Detect which cell encompasses the target text, then output its (x, y) center coordinate. 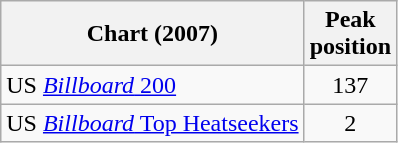
Peakposition (350, 34)
Chart (2007) (152, 34)
US Billboard Top Heatseekers (152, 123)
US Billboard 200 (152, 85)
2 (350, 123)
137 (350, 85)
